Locate the cell with the specified text and output its (x, y) center coordinate. 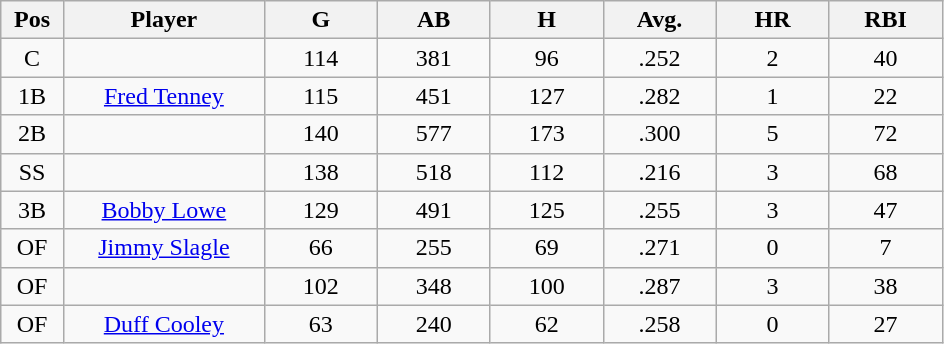
100 (546, 286)
.255 (660, 210)
5 (772, 134)
Pos (32, 20)
66 (320, 248)
102 (320, 286)
AB (434, 20)
Player (164, 20)
.282 (660, 96)
69 (546, 248)
2B (32, 134)
SS (32, 172)
138 (320, 172)
127 (546, 96)
H (546, 20)
Fred Tenney (164, 96)
115 (320, 96)
240 (434, 324)
.300 (660, 134)
G (320, 20)
Jimmy Slagle (164, 248)
1B (32, 96)
.287 (660, 286)
22 (886, 96)
577 (434, 134)
68 (886, 172)
62 (546, 324)
Avg. (660, 20)
255 (434, 248)
491 (434, 210)
.258 (660, 324)
HR (772, 20)
47 (886, 210)
114 (320, 58)
7 (886, 248)
27 (886, 324)
2 (772, 58)
3B (32, 210)
Bobby Lowe (164, 210)
140 (320, 134)
518 (434, 172)
125 (546, 210)
96 (546, 58)
348 (434, 286)
1 (772, 96)
129 (320, 210)
72 (886, 134)
RBI (886, 20)
40 (886, 58)
C (32, 58)
.252 (660, 58)
.271 (660, 248)
.216 (660, 172)
381 (434, 58)
63 (320, 324)
173 (546, 134)
38 (886, 286)
112 (546, 172)
Duff Cooley (164, 324)
451 (434, 96)
